Output the [X, Y] coordinate of the center of the cell containing the given text.  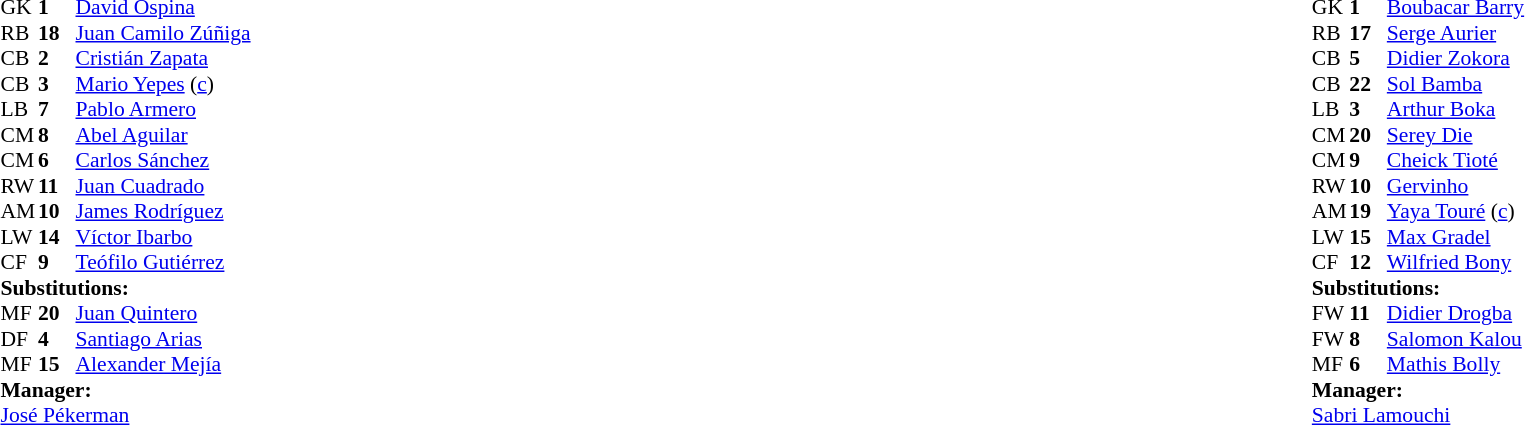
Arthur Boka [1456, 109]
Max Gradel [1456, 237]
Sol Bamba [1456, 84]
Juan Cuadrado [164, 186]
Alexander Mejía [164, 365]
DF [19, 339]
18 [57, 33]
2 [57, 59]
4 [57, 339]
Juan Quintero [164, 313]
14 [57, 237]
19 [1368, 211]
12 [1368, 263]
Santiago Arias [164, 339]
Carlos Sánchez [164, 161]
Wilfried Bony [1456, 263]
Mario Yepes (c) [164, 84]
James Rodríguez [164, 211]
Didier Zokora [1456, 59]
22 [1368, 84]
Serey Die [1456, 135]
17 [1368, 33]
Teófilo Gutiérrez [164, 263]
Salomon Kalou [1456, 339]
Abel Aguilar [164, 135]
Gervinho [1456, 186]
Didier Drogba [1456, 313]
Yaya Touré (c) [1456, 211]
Víctor Ibarbo [164, 237]
Mathis Bolly [1456, 365]
Juan Camilo Zúñiga [164, 33]
Cristián Zapata [164, 59]
Pablo Armero [164, 109]
7 [57, 109]
5 [1368, 59]
Serge Aurier [1456, 33]
Cheick Tioté [1456, 161]
